Return the (X, Y) coordinate for the center point of the cell that contains the specified text.  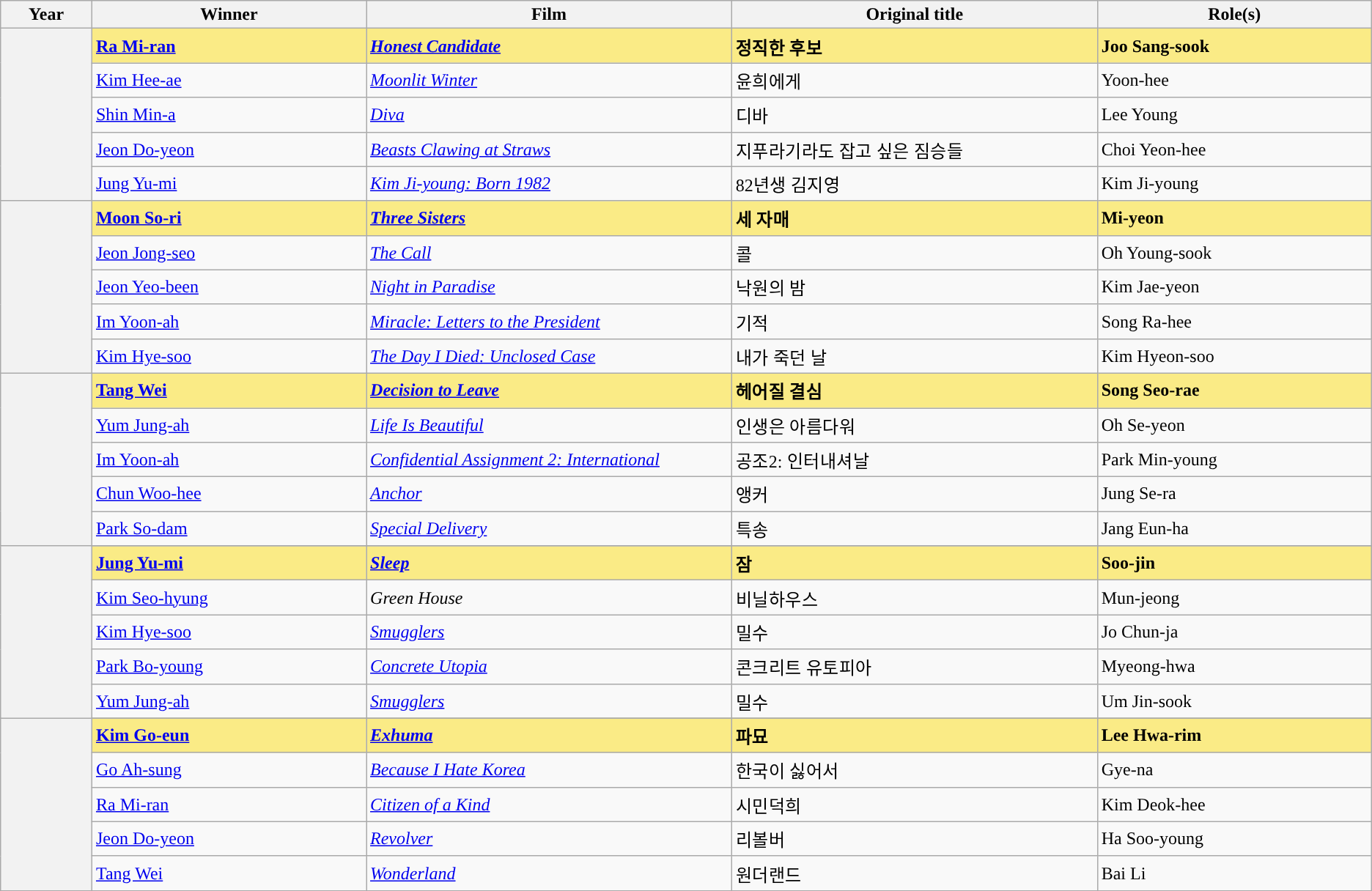
Original title (915, 15)
Moonlit Winter (550, 81)
콜 (915, 252)
Yoon-hee (1234, 81)
The Day I Died: Unclosed Case (550, 356)
Role(s) (1234, 15)
Wonderland (550, 873)
헤어질 결심 (915, 390)
Park Bo-young (229, 667)
Winner (229, 15)
원더랜드 (915, 873)
Mi-yeon (1234, 218)
Lee Young (1234, 114)
Gye-na (1234, 769)
Choi Yeon-hee (1234, 149)
내가 죽던 날 (915, 356)
Ha Soo-young (1234, 838)
잠 (915, 563)
Kim Hyeon-soo (1234, 356)
Myeong-hwa (1234, 667)
Film (550, 15)
Sleep (550, 563)
Song Seo-rae (1234, 390)
Park So-dam (229, 529)
콘크리트 유토피아 (915, 667)
비닐하우스 (915, 598)
기적 (915, 321)
Jo Chun-ja (1234, 632)
공조2: 인터내셔날 (915, 460)
Bai Li (1234, 873)
파묘 (915, 736)
Beasts Clawing at Straws (550, 149)
Life Is Beautiful (550, 425)
시민덕희 (915, 805)
앵커 (915, 494)
Concrete Utopia (550, 667)
Song Ra-hee (1234, 321)
윤희에게 (915, 81)
Oh Se-yeon (1234, 425)
디바 (915, 114)
Jeon Jong-seo (229, 252)
Miracle: Letters to the President (550, 321)
Mun-jeong (1234, 598)
Kim Ji-young (1234, 183)
Citizen of a Kind (550, 805)
지푸라기라도 잡고 싶은 짐승들 (915, 149)
Lee Hwa-rim (1234, 736)
Joo Sang-sook (1234, 45)
Soo-jin (1234, 563)
Go Ah-sung (229, 769)
Special Delivery (550, 529)
Kim Seo-hyung (229, 598)
Confidential Assignment 2: International (550, 460)
Kim Ji-young: Born 1982 (550, 183)
세 자매 (915, 218)
Jeon Yeo-been (229, 287)
Kim Go-eun (229, 736)
특송 (915, 529)
Kim Jae-yeon (1234, 287)
Revolver (550, 838)
Jung Se-ra (1234, 494)
Night in Paradise (550, 287)
낙원의 밤 (915, 287)
Shin Min-a (229, 114)
Because I Hate Korea (550, 769)
Um Jin-sook (1234, 700)
Kim Hee-ae (229, 81)
Exhuma (550, 736)
Oh Young-sook (1234, 252)
Diva (550, 114)
인생은 아름다워 (915, 425)
Moon So-ri (229, 218)
Park Min-young (1234, 460)
Three Sisters (550, 218)
정직한 후보 (915, 45)
Kim Deok-hee (1234, 805)
Honest Candidate (550, 45)
82년생 김지영 (915, 183)
Decision to Leave (550, 390)
한국이 싫어서 (915, 769)
Anchor (550, 494)
Year (47, 15)
Chun Woo-hee (229, 494)
리볼버 (915, 838)
The Call (550, 252)
Jang Eun-ha (1234, 529)
Green House (550, 598)
